Output the [x, y] coordinate of the center of the cell containing the given text.  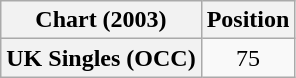
UK Singles (OCC) [101, 58]
75 [248, 58]
Chart (2003) [101, 20]
Position [248, 20]
